Capture the cell that displays the provided text and extract its [X, Y] central coordinate. 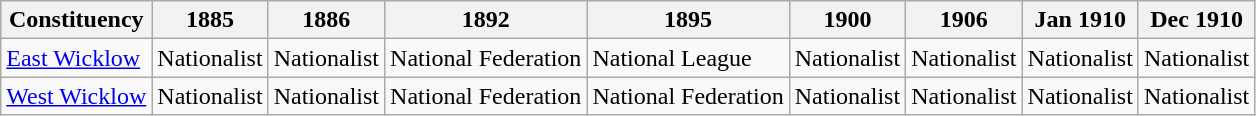
1892 [486, 20]
National League [688, 58]
Constituency [76, 20]
West Wicklow [76, 96]
1906 [964, 20]
1895 [688, 20]
East Wicklow [76, 58]
1900 [847, 20]
1885 [210, 20]
Jan 1910 [1080, 20]
1886 [326, 20]
Dec 1910 [1196, 20]
